Determine the (x, y) coordinate at the center of the cell enclosing the given text.  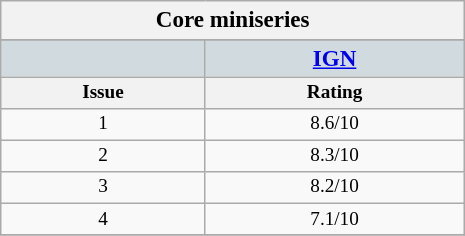
IGN (334, 58)
3 (103, 188)
4 (103, 219)
Issue (103, 93)
Core miniseries (232, 20)
8.2/10 (334, 188)
8.3/10 (334, 156)
2 (103, 156)
Rating (334, 93)
8.6/10 (334, 124)
7.1/10 (334, 219)
1 (103, 124)
